Pinpoint the cell where the given text exists, returning its (X, Y) midpoint coordinate. 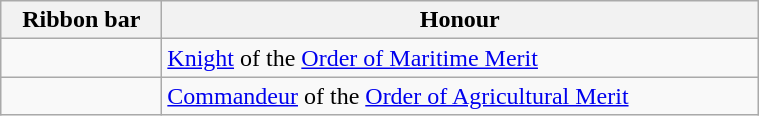
Ribbon bar (82, 20)
Commandeur of the Order of Agricultural Merit (460, 96)
Honour (460, 20)
Knight of the Order of Maritime Merit (460, 58)
